Identify which cell holds the provided text, then report its [x, y] central coordinate. 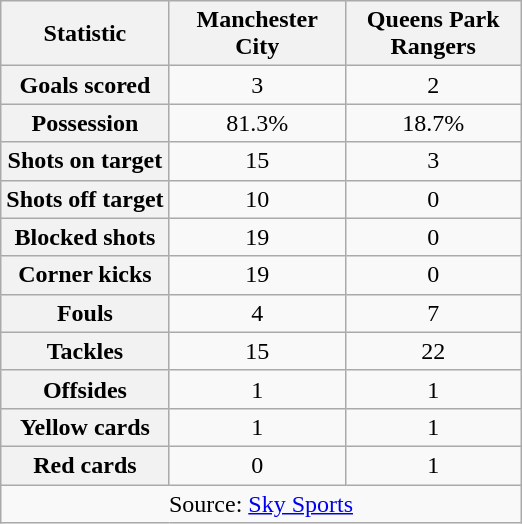
18.7% [433, 123]
10 [257, 199]
Yellow cards [85, 427]
Tackles [85, 351]
Fouls [85, 313]
81.3% [257, 123]
4 [257, 313]
7 [433, 313]
Offsides [85, 389]
Shots on target [85, 161]
22 [433, 351]
Blocked shots [85, 237]
Queens Park Rangers [433, 34]
Statistic [85, 34]
Goals scored [85, 85]
Red cards [85, 465]
Corner kicks [85, 275]
Possession [85, 123]
2 [433, 85]
Manchester City [257, 34]
Shots off target [85, 199]
Source: Sky Sports [261, 503]
